Search for the cell housing the specified text and yield its (X, Y) center coordinate. 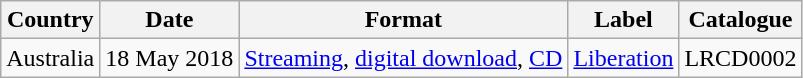
Liberation (624, 58)
Australia (50, 58)
Country (50, 20)
Catalogue (740, 20)
Streaming, digital download, CD (404, 58)
Label (624, 20)
Date (170, 20)
LRCD0002 (740, 58)
Format (404, 20)
18 May 2018 (170, 58)
